Output the [x, y] coordinate of the center of the cell containing the given text.  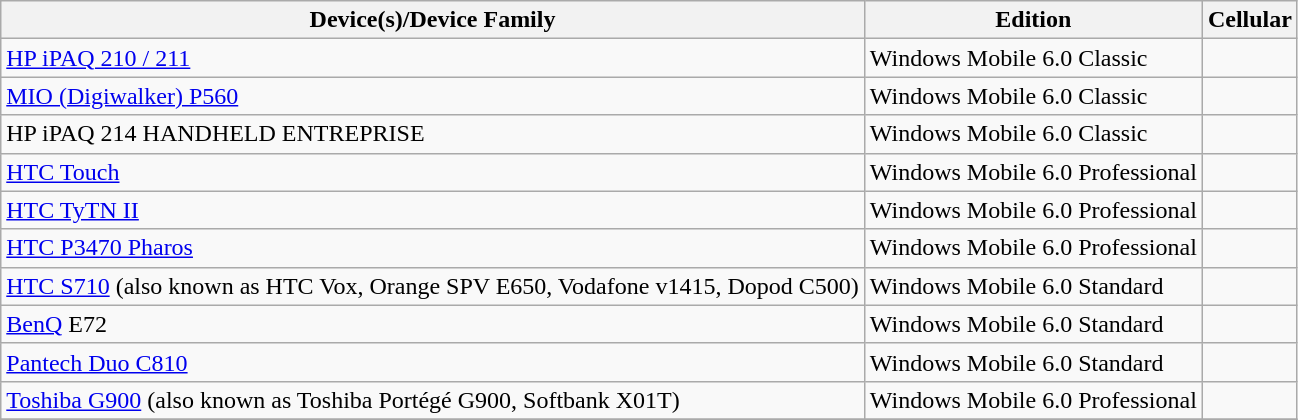
Toshiba G900 (also known as Toshiba Portégé G900, Softbank X01T) [433, 400]
BenQ E72 [433, 324]
HP iPAQ 214 HANDHELD ENTREPRISE [433, 134]
HTC P3470 Pharos [433, 248]
MIO (Digiwalker) P560 [433, 96]
HP iPAQ 210 / 211 [433, 58]
Edition [1033, 20]
HTC TyTN II [433, 210]
Cellular [1250, 20]
Pantech Duo C810 [433, 362]
HTC Touch [433, 172]
Device(s)/Device Family [433, 20]
HTC S710 (also known as HTC Vox, Orange SPV E650, Vodafone v1415, Dopod C500) [433, 286]
